Find where the given text appears and provide that cell's center as [X, Y] coordinate. 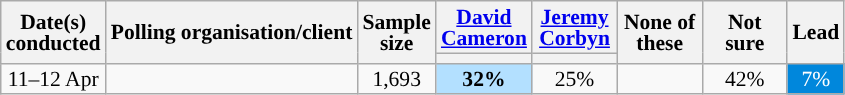
42% [744, 78]
None of these [660, 32]
32% [484, 78]
11–12 Apr [54, 78]
1,693 [396, 78]
7% [816, 78]
Not sure [744, 32]
Polling organisation/client [232, 32]
Jeremy Corbyn [574, 27]
Date(s)conducted [54, 32]
Samplesize [396, 32]
Lead [816, 32]
25% [574, 78]
David Cameron [484, 27]
